Pinpoint the cell where the given text exists, returning its (X, Y) midpoint coordinate. 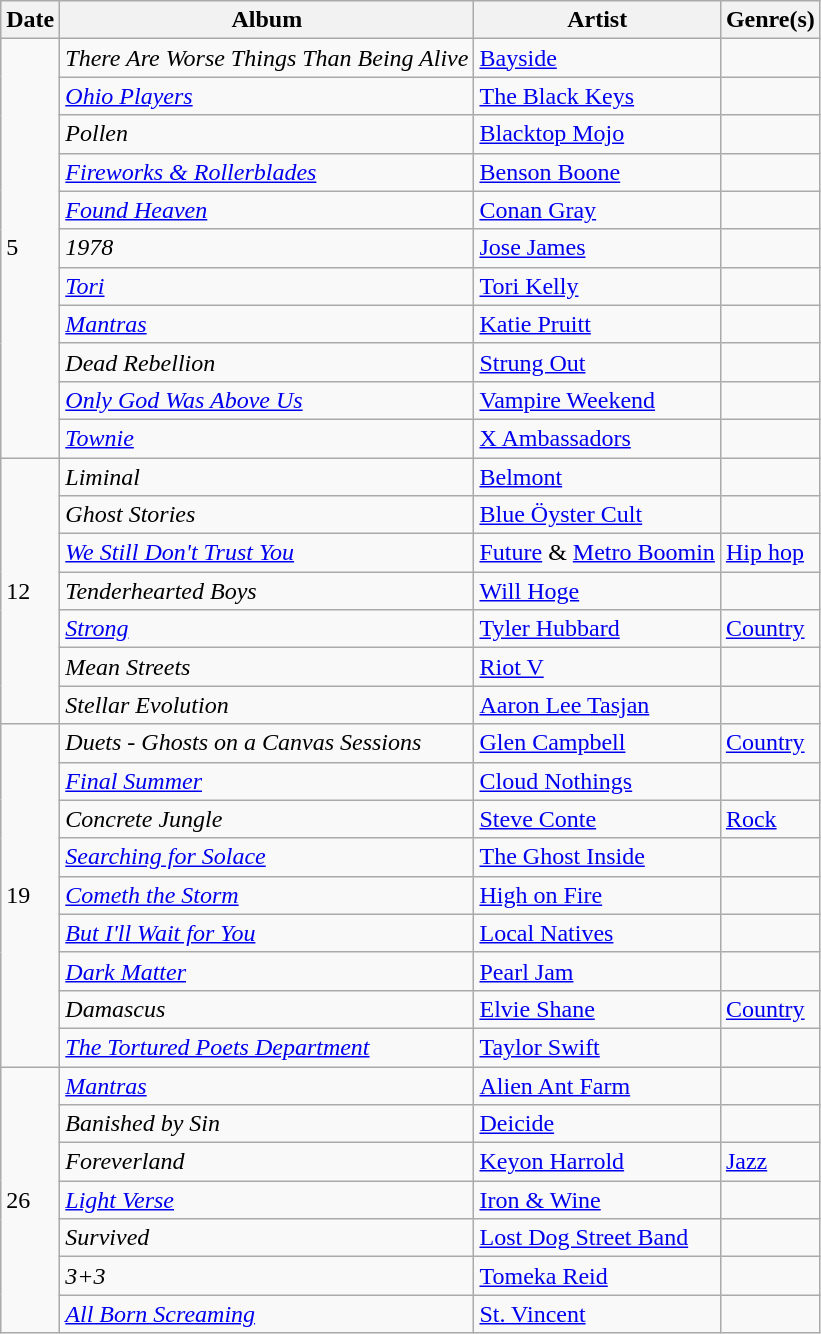
There Are Worse Things Than Being Alive (267, 58)
Bayside (597, 58)
Tenderhearted Boys (267, 591)
Dead Rebellion (267, 362)
Hip hop (770, 553)
Ghost Stories (267, 515)
Artist (597, 20)
Elvie Shane (597, 1009)
Damascus (267, 1009)
Pollen (267, 134)
Strung Out (597, 362)
12 (30, 591)
Ohio Players (267, 96)
The Black Keys (597, 96)
Mean Streets (267, 667)
Cloud Nothings (597, 781)
Katie Pruitt (597, 324)
X Ambassadors (597, 438)
Taylor Swift (597, 1047)
Future & Metro Boomin (597, 553)
Jazz (770, 1162)
Riot V (597, 667)
Tori Kelly (597, 286)
Lost Dog Street Band (597, 1238)
Concrete Jungle (267, 819)
Aaron Lee Tasjan (597, 705)
5 (30, 248)
Tomeka Reid (597, 1276)
All Born Screaming (267, 1314)
We Still Don't Trust You (267, 553)
Survived (267, 1238)
Fireworks & Rollerblades (267, 172)
1978 (267, 248)
Pearl Jam (597, 971)
Tori (267, 286)
Blue Öyster Cult (597, 515)
Glen Campbell (597, 743)
Foreverland (267, 1162)
Album (267, 20)
High on Fire (597, 895)
Townie (267, 438)
But I'll Wait for You (267, 933)
Found Heaven (267, 210)
Strong (267, 629)
The Tortured Poets Department (267, 1047)
Benson Boone (597, 172)
Rock (770, 819)
Dark Matter (267, 971)
Steve Conte (597, 819)
Cometh the Storm (267, 895)
Conan Gray (597, 210)
Only God Was Above Us (267, 400)
Tyler Hubbard (597, 629)
Belmont (597, 477)
Local Natives (597, 933)
Stellar Evolution (267, 705)
Banished by Sin (267, 1124)
Genre(s) (770, 20)
The Ghost Inside (597, 857)
Iron & Wine (597, 1200)
19 (30, 896)
26 (30, 1199)
Vampire Weekend (597, 400)
Liminal (267, 477)
Blacktop Mojo (597, 134)
Light Verse (267, 1200)
Final Summer (267, 781)
Date (30, 20)
Jose James (597, 248)
3+3 (267, 1276)
Keyon Harrold (597, 1162)
St. Vincent (597, 1314)
Deicide (597, 1124)
Will Hoge (597, 591)
Duets - Ghosts on a Canvas Sessions (267, 743)
Searching for Solace (267, 857)
Alien Ant Farm (597, 1085)
